Identify which cell holds the provided text, then report its [X, Y] central coordinate. 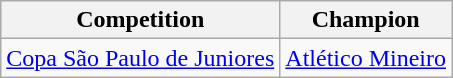
Competition [140, 20]
Atlético Mineiro [366, 58]
Copa São Paulo de Juniores [140, 58]
Champion [366, 20]
